Provide the (x, y) coordinate of the cell's center where the given text is located.  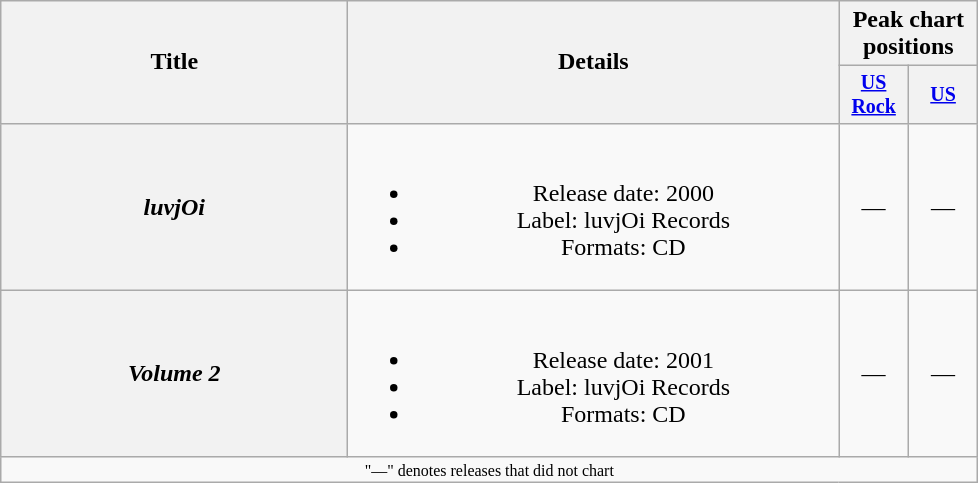
US Rock (874, 94)
luvjOi (174, 206)
Details (594, 62)
US (942, 94)
Title (174, 62)
Release date: 2001Label: luvjOi RecordsFormats: CD (594, 374)
"—" denotes releases that did not chart (490, 469)
Peak chartpositions (908, 34)
Release date: 2000Label: luvjOi RecordsFormats: CD (594, 206)
Volume 2 (174, 374)
